For the text-containing cell, return its midpoint in (X, Y) coordinate format. 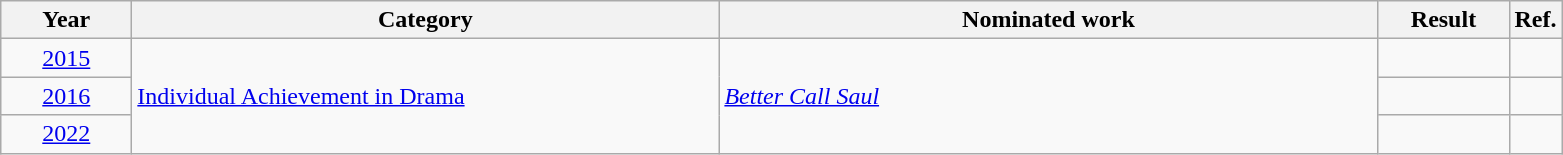
Category (426, 20)
2016 (66, 96)
2022 (66, 134)
Year (66, 20)
Result (1444, 20)
Ref. (1536, 20)
2015 (66, 58)
Nominated work (1048, 20)
Better Call Saul (1048, 96)
Individual Achievement in Drama (426, 96)
